Provide the [X, Y] coordinate of the cell's center where the given text is located.  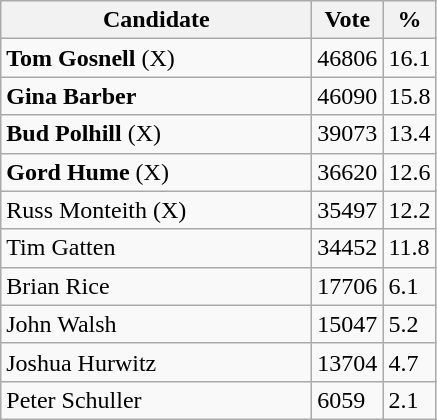
5.2 [410, 324]
6059 [348, 400]
6.1 [410, 286]
Tim Gatten [156, 248]
John Walsh [156, 324]
34452 [348, 248]
13704 [348, 362]
15.8 [410, 96]
17706 [348, 286]
13.4 [410, 134]
% [410, 20]
4.7 [410, 362]
Brian Rice [156, 286]
Tom Gosnell (X) [156, 58]
36620 [348, 172]
Gord Hume (X) [156, 172]
46090 [348, 96]
Joshua Hurwitz [156, 362]
Vote [348, 20]
Russ Monteith (X) [156, 210]
Candidate [156, 20]
39073 [348, 134]
Bud Polhill (X) [156, 134]
16.1 [410, 58]
2.1 [410, 400]
12.2 [410, 210]
12.6 [410, 172]
Gina Barber [156, 96]
15047 [348, 324]
11.8 [410, 248]
35497 [348, 210]
Peter Schuller [156, 400]
46806 [348, 58]
